Find where the given text appears and provide that cell's center as (x, y) coordinate. 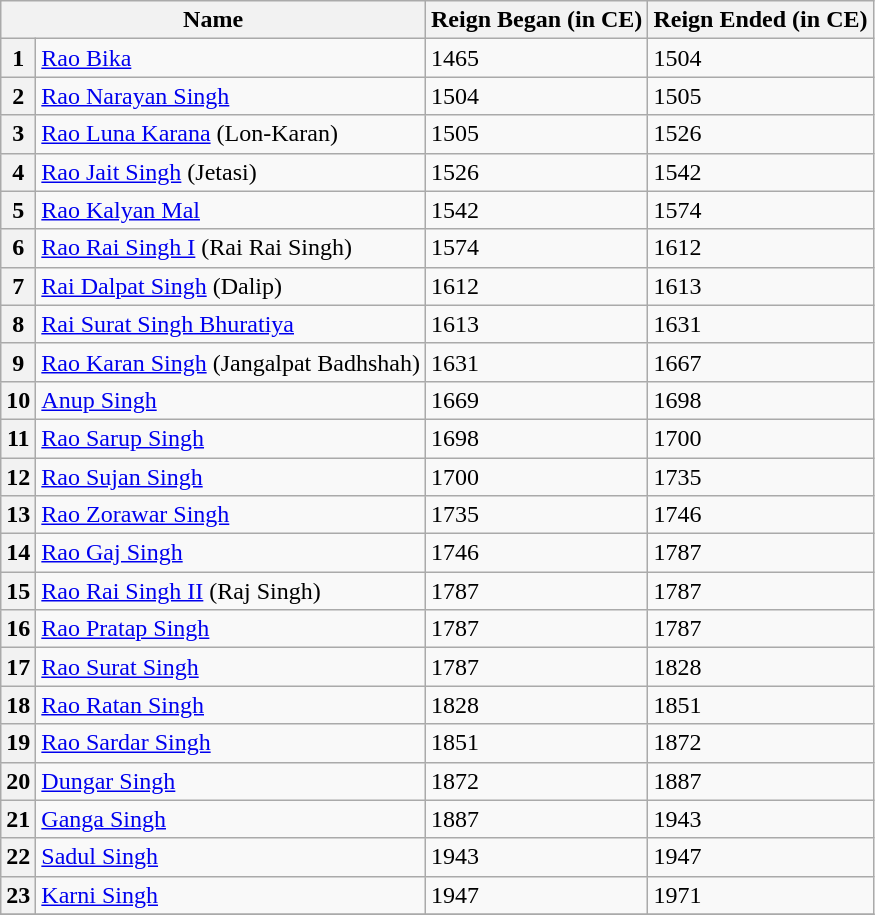
Rao Luna Karana (Lon-Karan) (231, 134)
Karni Singh (231, 895)
Rao Bika (231, 58)
Rai Surat Singh Bhuratiya (231, 324)
Rao Pratap Singh (231, 629)
21 (18, 819)
Name (214, 20)
Rao Kalyan Mal (231, 210)
1465 (536, 58)
Rao Surat Singh (231, 667)
Dungar Singh (231, 781)
22 (18, 857)
9 (18, 362)
13 (18, 515)
2 (18, 96)
Rai Dalpat Singh (Dalip) (231, 286)
8 (18, 324)
Rao Karan Singh (Jangalpat Badhshah) (231, 362)
Rao Sardar Singh (231, 743)
3 (18, 134)
6 (18, 248)
10 (18, 400)
23 (18, 895)
Rao Rai Singh I (Rai Rai Singh) (231, 248)
Rao Gaj Singh (231, 553)
4 (18, 172)
Rao Narayan Singh (231, 96)
1667 (760, 362)
15 (18, 591)
5 (18, 210)
14 (18, 553)
12 (18, 477)
Rao Jait Singh (Jetasi) (231, 172)
20 (18, 781)
Ganga Singh (231, 819)
16 (18, 629)
1669 (536, 400)
Rao Rai Singh II (Raj Singh) (231, 591)
18 (18, 705)
19 (18, 743)
Reign Began (in CE) (536, 20)
7 (18, 286)
1 (18, 58)
1971 (760, 895)
Reign Ended (in CE) (760, 20)
Rao Sarup Singh (231, 438)
Anup Singh (231, 400)
11 (18, 438)
Rao Sujan Singh (231, 477)
17 (18, 667)
Sadul Singh (231, 857)
Rao Zorawar Singh (231, 515)
Rao Ratan Singh (231, 705)
